From the cell containing the given text, extract its center point as (x, y) coordinate. 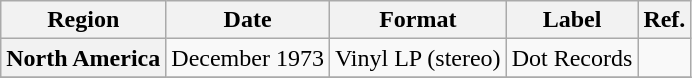
Label (572, 20)
Dot Records (572, 58)
Ref. (664, 20)
Region (84, 20)
North America (84, 58)
Format (418, 20)
December 1973 (248, 58)
Vinyl LP (stereo) (418, 58)
Date (248, 20)
